Return the [x, y] coordinate for the center point of the cell that contains the specified text.  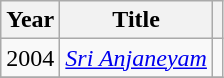
Sri Anjaneyam [136, 58]
Title [136, 20]
Year [30, 20]
2004 [30, 58]
